Scan for the cell matching the given text and deliver its [X, Y] coordinate at center. 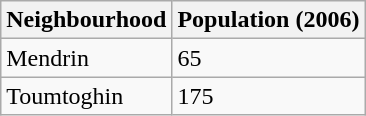
65 [268, 58]
Population (2006) [268, 20]
175 [268, 96]
Neighbourhood [86, 20]
Toumtoghin [86, 96]
Mendrin [86, 58]
